Return the [X, Y] coordinate for the center point of the cell that contains the specified text.  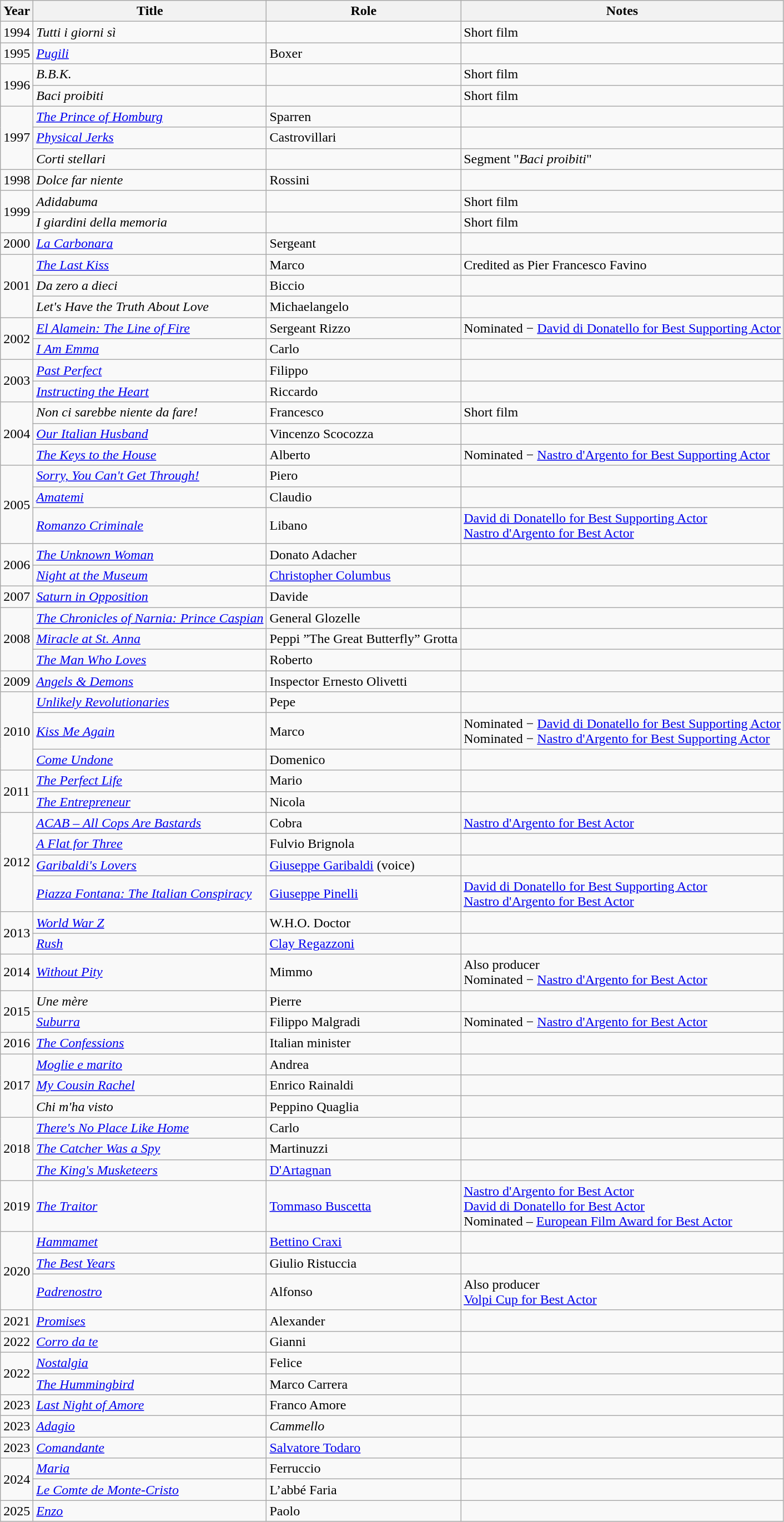
The Keys to the House [150, 455]
A Flat for Three [150, 844]
Alexander [364, 1320]
Nominated − Nastro d'Argento for Best Supporting Actor [622, 455]
2005 [17, 504]
Nominated − David di Donatello for Best Supporting ActorNominated − Nastro d'Argento for Best Supporting Actor [622, 731]
Michaelangelo [364, 307]
Francesco [364, 413]
Boxer [364, 53]
There's No Place Like Home [150, 1128]
2025 [17, 1511]
Segment "Baci proibiti" [622, 159]
Moglie e marito [150, 1064]
Donato Adacher [364, 554]
Nominated − Nastro d'Argento for Best Actor [622, 1022]
Sparren [364, 117]
Saturn in Opposition [150, 596]
The Unknown Woman [150, 554]
My Cousin Rachel [150, 1086]
Cammello [364, 1426]
Libano [364, 525]
Da zero a dieci [150, 286]
Adidabuma [150, 201]
2017 [17, 1086]
Riccardo [364, 391]
Le Comte de Monte-Cristo [150, 1490]
2000 [17, 243]
1999 [17, 212]
I Am Emma [150, 349]
Sergeant [364, 243]
Biccio [364, 286]
Enzo [150, 1511]
Pugili [150, 53]
2024 [17, 1479]
2013 [17, 933]
Clay Regazzoni [364, 943]
Peppino Quaglia [364, 1107]
2001 [17, 286]
Miracle at St. Anna [150, 639]
Also producerVolpi Cup for Best Actor [622, 1292]
Dolce far niente [150, 180]
Without Pity [150, 972]
Promises [150, 1320]
Hammamet [150, 1242]
Past Perfect [150, 370]
2020 [17, 1270]
Chi m'ha visto [150, 1107]
Kiss Me Again [150, 731]
Rossini [364, 180]
2014 [17, 972]
2012 [17, 862]
Mimmo [364, 972]
Tommaso Buscetta [364, 1206]
Marco Carrera [364, 1384]
2004 [17, 434]
Vincenzo Scocozza [364, 434]
1998 [17, 180]
Notes [622, 11]
Non ci sarebbe niente da fare! [150, 413]
2008 [17, 639]
Piero [364, 476]
2011 [17, 791]
2021 [17, 1320]
Giuseppe Pinelli [364, 894]
Title [150, 11]
Romanzo Criminale [150, 525]
Mario [364, 781]
Nicola [364, 802]
Fulvio Brignola [364, 844]
Suburra [150, 1022]
B.B.K. [150, 74]
Pierre [364, 1001]
Sergeant Rizzo [364, 328]
1995 [17, 53]
Rush [150, 943]
2018 [17, 1149]
Roberto [364, 660]
Corro da te [150, 1342]
Nostalgia [150, 1363]
Baci proibiti [150, 96]
Comandante [150, 1448]
The Chronicles of Narnia: Prince Caspian [150, 618]
L’abbé Faria [364, 1490]
Sorry, You Can't Get Through! [150, 476]
The Prince of Homburg [150, 117]
1996 [17, 85]
Giulio Ristuccia [364, 1263]
The Catcher Was a Spy [150, 1149]
Alfonso [364, 1292]
Nominated − David di Donatello for Best Supporting Actor [622, 328]
Christopher Columbus [364, 575]
The Entrepreneur [150, 802]
2019 [17, 1206]
General Glozelle [364, 618]
Bettino Craxi [364, 1242]
Gianni [364, 1342]
Enrico Rainaldi [364, 1086]
Our Italian Husband [150, 434]
2006 [17, 565]
Une mère [150, 1001]
Night at the Museum [150, 575]
Nastro d'Argento for Best Actor [622, 823]
Peppi ”The Great Butterfly” Grotta [364, 639]
Let's Have the Truth About Love [150, 307]
2009 [17, 681]
Paolo [364, 1511]
1997 [17, 138]
Davide [364, 596]
El Alamein: The Line of Fire [150, 328]
2010 [17, 731]
Tutti i giorni sì [150, 32]
Come Undone [150, 760]
Credited as Pier Francesco Favino [622, 265]
The Man Who Loves [150, 660]
Claudio [364, 497]
Last Night of Amore [150, 1405]
I giardini della memoria [150, 222]
The King's Musketeers [150, 1170]
Salvatore Todaro [364, 1448]
2002 [17, 339]
The Traitor [150, 1206]
Giuseppe Garibaldi (voice) [364, 865]
Andrea [364, 1064]
Castrovillari [364, 138]
Angels & Demons [150, 681]
W.H.O. Doctor [364, 922]
Garibaldi's Lovers [150, 865]
The Hummingbird [150, 1384]
Corti stellari [150, 159]
The Best Years [150, 1263]
2007 [17, 596]
Filippo Malgradi [364, 1022]
Year [17, 11]
La Carbonara [150, 243]
Padrenostro [150, 1292]
Amatemi [150, 497]
1994 [17, 32]
Cobra [364, 823]
Role [364, 11]
Italian minister [364, 1043]
Unlikely Revolutionaries [150, 702]
The Perfect Life [150, 781]
Also producerNominated − Nastro d'Argento for Best Actor [622, 972]
The Last Kiss [150, 265]
2015 [17, 1012]
2016 [17, 1043]
Inspector Ernesto Olivetti [364, 681]
Physical Jerks [150, 138]
Nastro d'Argento for Best ActorDavid di Donatello for Best ActorNominated – European Film Award for Best Actor [622, 1206]
World War Z [150, 922]
Instructing the Heart [150, 391]
Adagio [150, 1426]
Alberto [364, 455]
D'Artagnan [364, 1170]
Martinuzzi [364, 1149]
Ferruccio [364, 1469]
Piazza Fontana: The Italian Conspiracy [150, 894]
2003 [17, 381]
Pepe [364, 702]
Felice [364, 1363]
Franco Amore [364, 1405]
ACAB – All Cops Are Bastards [150, 823]
Maria [150, 1469]
The Confessions [150, 1043]
Filippo [364, 370]
Domenico [364, 760]
